Pinpoint the cell where the given text exists, returning its [X, Y] midpoint coordinate. 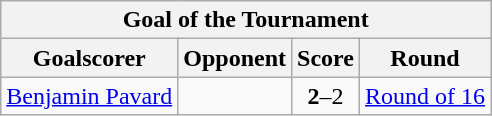
Goalscorer [90, 58]
Round of 16 [424, 96]
Benjamin Pavard [90, 96]
Goal of the Tournament [246, 20]
Opponent [235, 58]
Score [326, 58]
Round [424, 58]
2–2 [326, 96]
